Extract the (x, y) coordinate from the center of the cell holding the provided text.  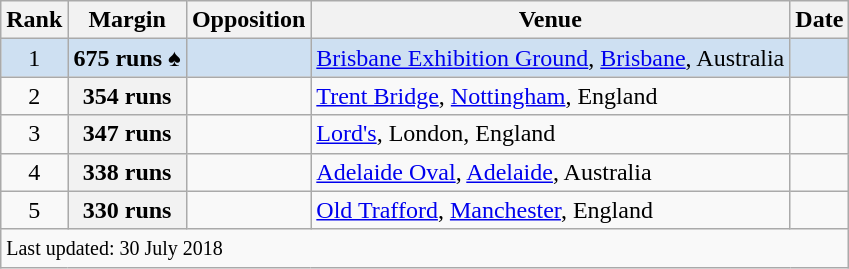
330 runs (127, 210)
Rank (34, 20)
Adelaide Oval, Adelaide, Australia (550, 172)
338 runs (127, 172)
Old Trafford, Manchester, England (550, 210)
3 (34, 134)
1 (34, 58)
354 runs (127, 96)
5 (34, 210)
Margin (127, 20)
Brisbane Exhibition Ground, Brisbane, Australia (550, 58)
2 (34, 96)
Last updated: 30 July 2018 (425, 248)
Venue (550, 20)
Opposition (248, 20)
Lord's, London, England (550, 134)
675 runs ♠ (127, 58)
Date (820, 20)
4 (34, 172)
Trent Bridge, Nottingham, England (550, 96)
347 runs (127, 134)
